Output the [X, Y] coordinate of the center of the cell containing the given text.  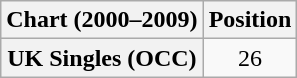
Chart (2000–2009) [102, 20]
UK Singles (OCC) [102, 58]
Position [250, 20]
26 [250, 58]
